Return the (X, Y) coordinate for the center point of the cell that contains the specified text.  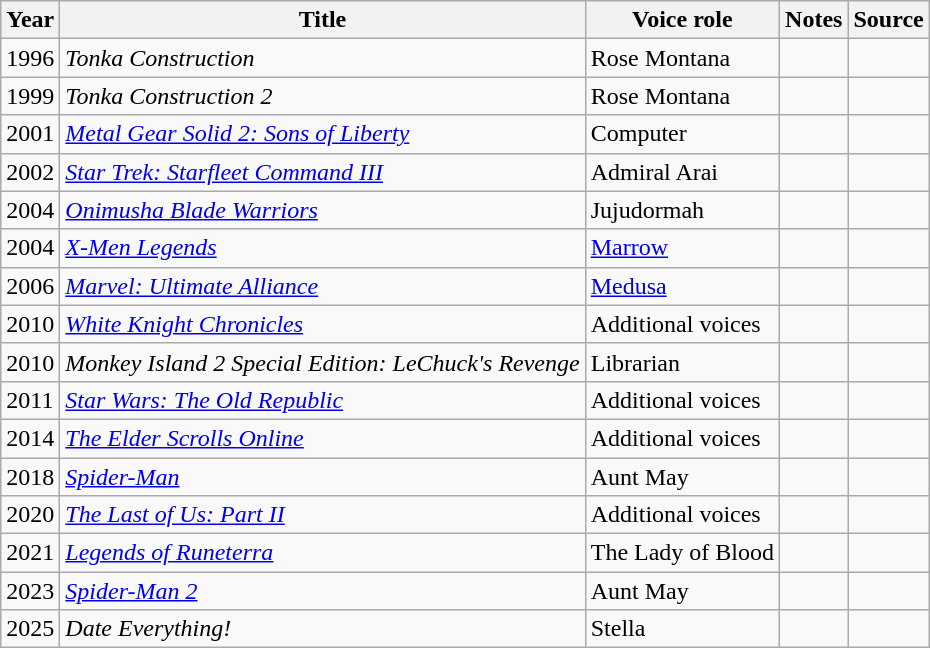
Marvel: Ultimate Alliance (322, 286)
Voice role (682, 20)
2011 (30, 400)
Jujudormah (682, 210)
Tonka Construction (322, 58)
Tonka Construction 2 (322, 96)
2025 (30, 629)
X-Men Legends (322, 248)
2018 (30, 477)
Medusa (682, 286)
Admiral Arai (682, 172)
2002 (30, 172)
1999 (30, 96)
2020 (30, 515)
Source (888, 20)
Year (30, 20)
2006 (30, 286)
Librarian (682, 362)
Metal Gear Solid 2: Sons of Liberty (322, 134)
Onimusha Blade Warriors (322, 210)
The Elder Scrolls Online (322, 438)
The Lady of Blood (682, 553)
Stella (682, 629)
Computer (682, 134)
2014 (30, 438)
2021 (30, 553)
Marrow (682, 248)
1996 (30, 58)
2023 (30, 591)
Notes (814, 20)
Title (322, 20)
2001 (30, 134)
Spider-Man 2 (322, 591)
White Knight Chronicles (322, 324)
Spider-Man (322, 477)
Legends of Runeterra (322, 553)
Star Wars: The Old Republic (322, 400)
The Last of Us: Part II (322, 515)
Date Everything! (322, 629)
Monkey Island 2 Special Edition: LeChuck's Revenge (322, 362)
Star Trek: Starfleet Command III (322, 172)
